Return (x, y) of the center of cell containing provided text 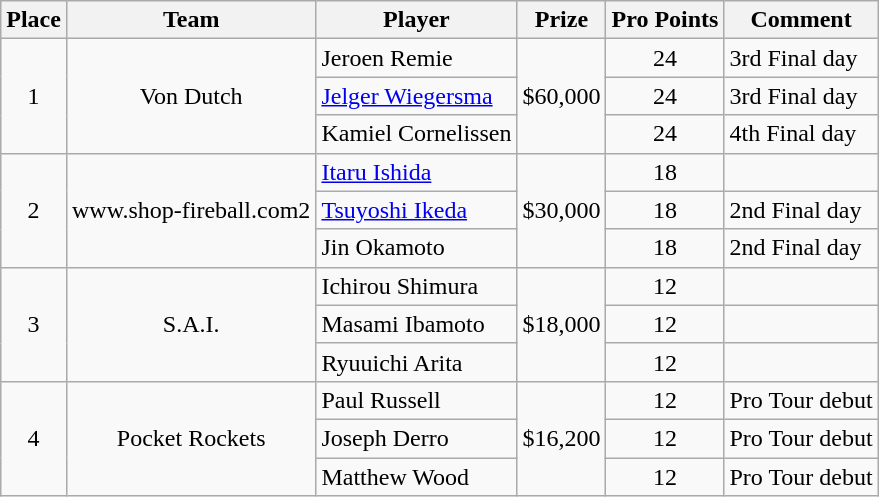
S.A.I. (190, 324)
Comment (801, 20)
4 (34, 438)
$60,000 (562, 96)
Matthew Wood (416, 477)
Jeroen Remie (416, 58)
Player (416, 20)
Itaru Ishida (416, 172)
Tsuyoshi Ikeda (416, 210)
3 (34, 324)
www.shop-fireball.com2 (190, 210)
2 (34, 210)
Jin Okamoto (416, 248)
Paul Russell (416, 400)
$16,200 (562, 438)
Prize (562, 20)
Von Dutch (190, 96)
Joseph Derro (416, 438)
Place (34, 20)
Team (190, 20)
Ryuuichi Arita (416, 362)
Jelger Wiegersma (416, 96)
Kamiel Cornelissen (416, 134)
Pocket Rockets (190, 438)
Ichirou Shimura (416, 286)
$30,000 (562, 210)
Masami Ibamoto (416, 324)
4th Final day (801, 134)
1 (34, 96)
Pro Points (665, 20)
$18,000 (562, 324)
